For the text-containing cell, return its midpoint in (x, y) coordinate format. 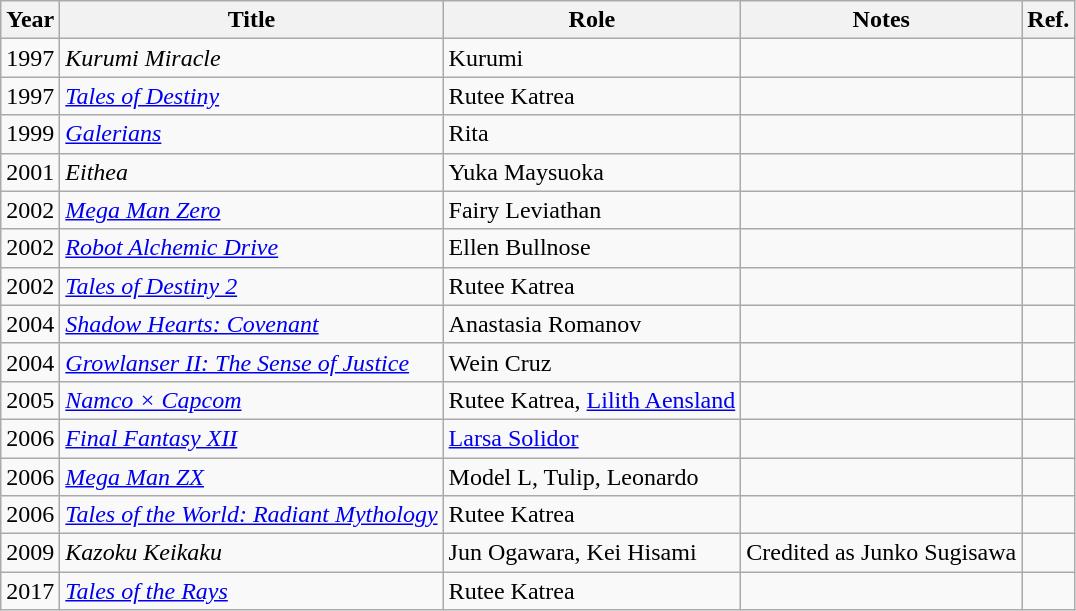
Fairy Leviathan (592, 210)
Role (592, 20)
Eithea (252, 172)
2005 (30, 400)
Tales of Destiny 2 (252, 286)
Namco × Capcom (252, 400)
Rutee Katrea, Lilith Aensland (592, 400)
Galerians (252, 134)
Credited as Junko Sugisawa (882, 553)
Kazoku Keikaku (252, 553)
Wein Cruz (592, 362)
Growlanser II: The Sense of Justice (252, 362)
Anastasia Romanov (592, 324)
Shadow Hearts: Covenant (252, 324)
2009 (30, 553)
Year (30, 20)
Kurumi (592, 58)
Notes (882, 20)
Yuka Maysuoka (592, 172)
Larsa Solidor (592, 438)
2001 (30, 172)
Title (252, 20)
Mega Man ZX (252, 477)
Mega Man Zero (252, 210)
Final Fantasy XII (252, 438)
Ref. (1048, 20)
Jun Ogawara, Kei Hisami (592, 553)
2017 (30, 591)
Robot Alchemic Drive (252, 248)
Rita (592, 134)
1999 (30, 134)
Ellen Bullnose (592, 248)
Tales of Destiny (252, 96)
Model L, Tulip, Leonardo (592, 477)
Tales of the Rays (252, 591)
Kurumi Miracle (252, 58)
Tales of the World: Radiant Mythology (252, 515)
